Return [X, Y] of the center of cell containing provided text 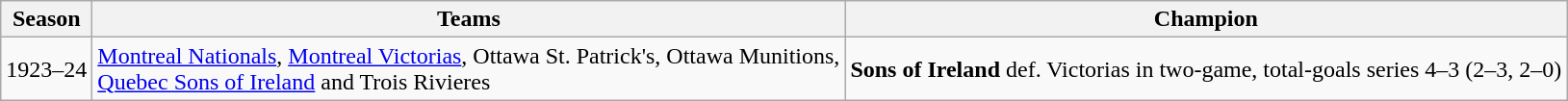
Champion [1206, 19]
Montreal Nationals, Montreal Victorias, Ottawa St. Patrick's, Ottawa Munitions, Quebec Sons of Ireland and Trois Rivieres [469, 69]
Sons of Ireland def. Victorias in two-game, total-goals series 4–3 (2–3, 2–0) [1206, 69]
Teams [469, 19]
Season [46, 19]
1923–24 [46, 69]
